Return (x, y) of the center of cell containing provided text 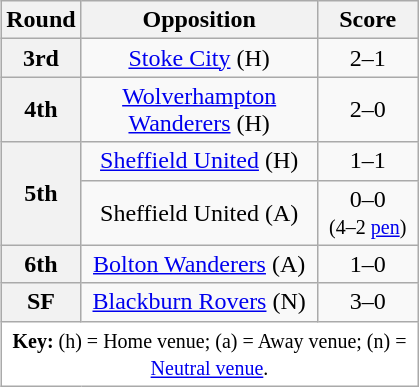
Key: (h) = Home venue; (a) = Away venue; (n) = Neutral venue. (210, 354)
Stoke City (H) (199, 58)
Blackburn Rovers (N) (199, 302)
2–1 (368, 58)
1–1 (368, 161)
3rd (41, 58)
5th (41, 194)
Opposition (199, 20)
2–0 (368, 110)
Round (41, 20)
1–0 (368, 264)
6th (41, 264)
SF (41, 302)
Bolton Wanderers (A) (199, 264)
Sheffield United (A) (199, 212)
Score (368, 20)
Wolverhampton Wanderers (H) (199, 110)
0–0(4–2 pen) (368, 212)
Sheffield United (H) (199, 161)
3–0 (368, 302)
4th (41, 110)
